From the cell containing the given text, extract its center point as [x, y] coordinate. 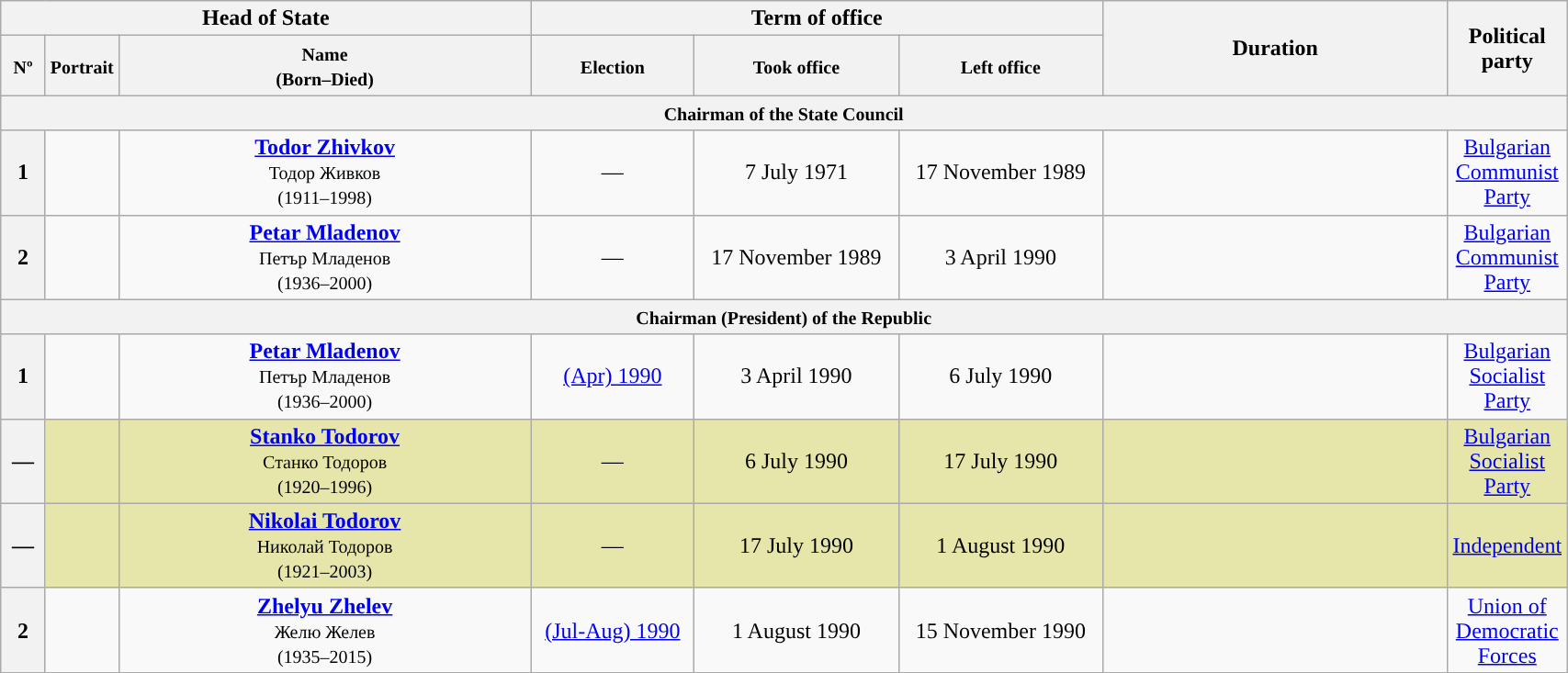
7 July 1971 [796, 173]
Took office [796, 66]
Election [613, 66]
Union of Democratic Forces [1507, 630]
Nikolai TodorovНиколай Тодоров(1921–2003) [325, 545]
Political party [1507, 48]
Term of office [818, 18]
Chairman of the State Council [784, 113]
(Jul-Aug) 1990 [613, 630]
Zhelyu ZhelevЖелю Желев(1935–2015) [325, 630]
15 November 1990 [1000, 630]
Name(Born–Died) [325, 66]
Nº [24, 66]
Duration [1275, 48]
Head of State [266, 18]
(Apr) 1990 [613, 376]
Stanko TodorovСтанко Тодоров(1920–1996) [325, 461]
Left office [1000, 66]
Todor ZhivkovТодор Живков(1911–1998) [325, 173]
Independent [1507, 545]
Portrait [82, 66]
Chairman (President) of the Republic [784, 317]
